Capture the cell that displays the provided text and extract its (x, y) central coordinate. 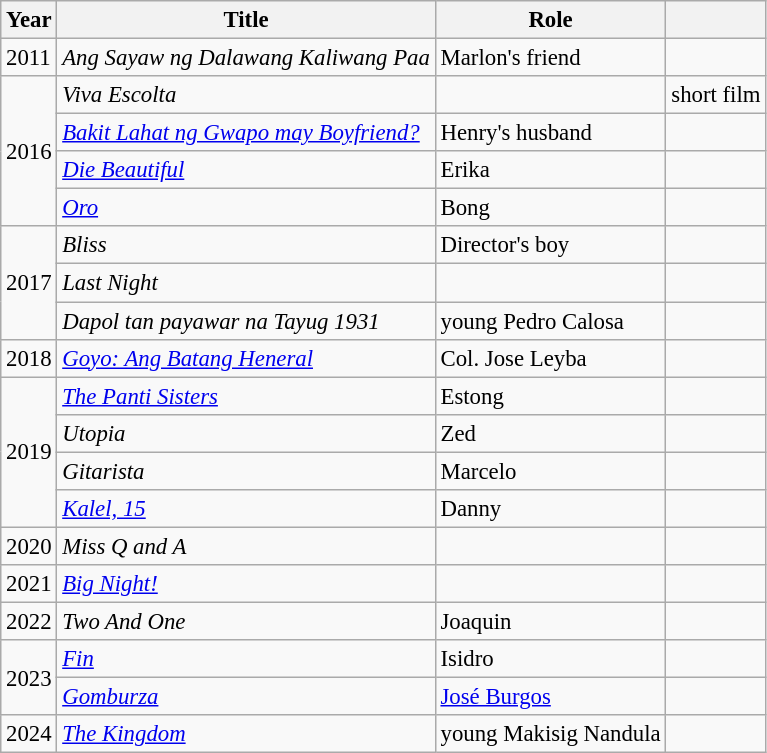
2011 (29, 58)
The Panti Sisters (246, 396)
Year (29, 20)
Zed (550, 433)
Marcelo (550, 471)
Isidro (550, 659)
Viva Escolta (246, 95)
Col. Jose Leyba (550, 358)
Gitarista (246, 471)
Die Beautiful (246, 170)
2023 (29, 678)
Marlon's friend (550, 58)
Two And One (246, 621)
Gomburza (246, 697)
2019 (29, 452)
Director's boy (550, 245)
Dapol tan payawar na Tayug 1931 (246, 321)
2020 (29, 546)
Joaquin (550, 621)
Goyo: Ang Batang Heneral (246, 358)
José Burgos (550, 697)
Miss Q and A (246, 546)
Utopia (246, 433)
Oro (246, 208)
young Pedro Calosa (550, 321)
short film (716, 95)
Ang Sayaw ng Dalawang Kaliwang Paa (246, 58)
Bakit Lahat ng Gwapo may Boyfriend? (246, 133)
Role (550, 20)
Bliss (246, 245)
Kalel, 15 (246, 509)
Last Night (246, 283)
young Makisig Nandula (550, 734)
2016 (29, 151)
Estong (550, 396)
2017 (29, 282)
Henry's husband (550, 133)
Danny (550, 509)
Title (246, 20)
Erika (550, 170)
2022 (29, 621)
2024 (29, 734)
Fin (246, 659)
Bong (550, 208)
The Kingdom (246, 734)
Big Night! (246, 584)
2021 (29, 584)
2018 (29, 358)
